From the cell containing the given text, extract its center point as (x, y) coordinate. 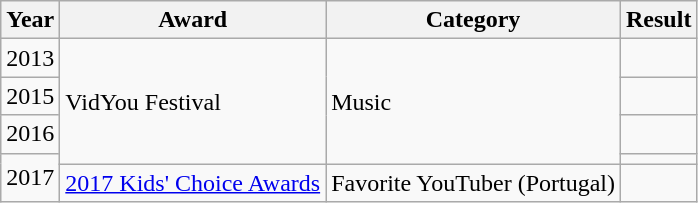
Music (474, 102)
Favorite YouTuber (Portugal) (474, 183)
VidYou Festival (193, 102)
Award (193, 20)
Result (659, 20)
Year (30, 20)
2017 (30, 178)
2017 Kids' Choice Awards (193, 183)
2015 (30, 96)
Category (474, 20)
2016 (30, 134)
2013 (30, 58)
